Locate the cell with the specified text and output its [x, y] center coordinate. 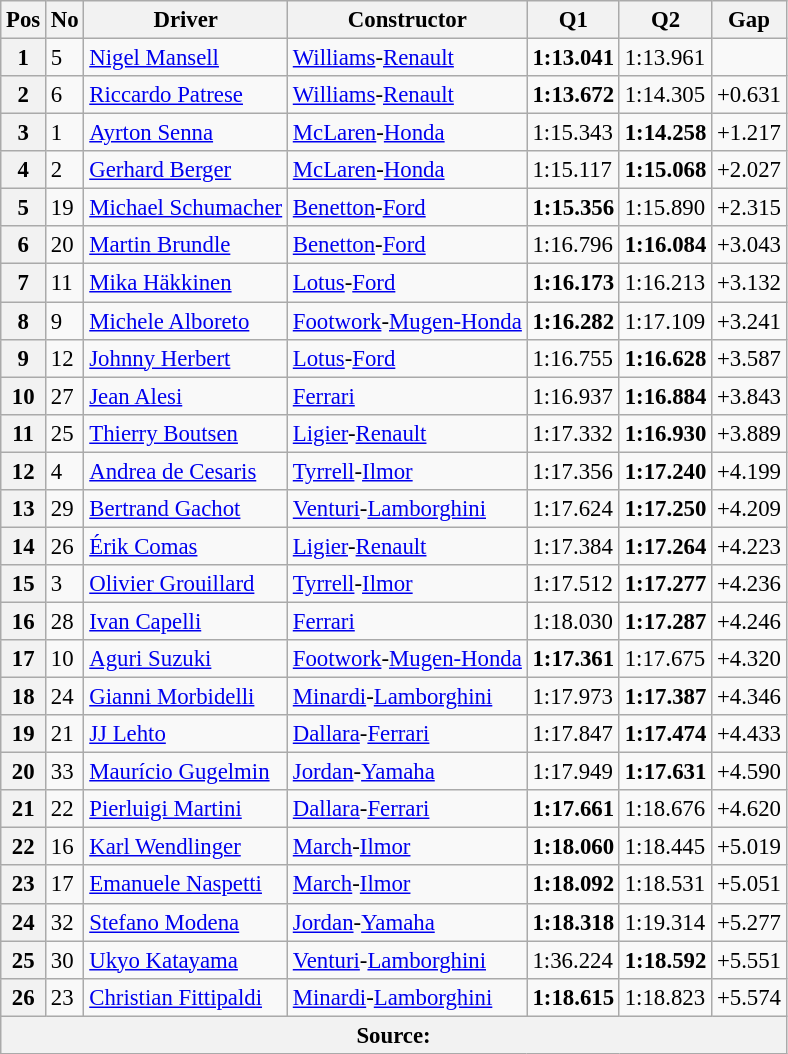
1:17.361 [573, 659]
Michele Alboreto [186, 321]
Constructor [407, 20]
Source: [394, 1035]
1:15.068 [665, 170]
1:15.117 [573, 170]
+4.620 [750, 809]
1:18.092 [573, 885]
Driver [186, 20]
Nigel Mansell [186, 58]
1:15.356 [573, 208]
+3.889 [750, 433]
Pos [24, 20]
Andrea de Cesaris [186, 471]
1:16.084 [665, 245]
+3.043 [750, 245]
1:13.041 [573, 58]
JJ Lehto [186, 734]
Johnny Herbert [186, 358]
1:17.109 [665, 321]
1:13.672 [573, 95]
Riccardo Patrese [186, 95]
1:15.343 [573, 133]
18 [24, 697]
28 [65, 621]
7 [24, 283]
1:17.250 [665, 509]
+3.241 [750, 321]
Emanuele Naspetti [186, 885]
13 [24, 509]
+2.027 [750, 170]
1:16.213 [665, 283]
1:17.661 [573, 809]
1:17.474 [665, 734]
Christian Fittipaldi [186, 997]
1:17.675 [665, 659]
1:17.624 [573, 509]
1:17.973 [573, 697]
+3.132 [750, 283]
Bertrand Gachot [186, 509]
+2.315 [750, 208]
Jean Alesi [186, 396]
1:18.592 [665, 960]
Gianni Morbidelli [186, 697]
1:17.949 [573, 772]
30 [65, 960]
+3.587 [750, 358]
1:17.287 [665, 621]
Karl Wendlinger [186, 847]
1:19.314 [665, 922]
+4.223 [750, 546]
+4.346 [750, 697]
1:18.676 [665, 809]
1:16.173 [573, 283]
Ayrton Senna [186, 133]
+4.246 [750, 621]
1:18.318 [573, 922]
+1.217 [750, 133]
Érik Comas [186, 546]
15 [24, 584]
1:17.512 [573, 584]
1:18.823 [665, 997]
Gap [750, 20]
8 [24, 321]
Michael Schumacher [186, 208]
+3.843 [750, 396]
1:17.847 [573, 734]
1:17.356 [573, 471]
27 [65, 396]
+0.631 [750, 95]
33 [65, 772]
1:17.387 [665, 697]
Aguri Suzuki [186, 659]
1:16.796 [573, 245]
1:15.890 [665, 208]
32 [65, 922]
1:17.384 [573, 546]
Q2 [665, 20]
Stefano Modena [186, 922]
+5.277 [750, 922]
+4.433 [750, 734]
1:17.277 [665, 584]
+5.551 [750, 960]
1:17.332 [573, 433]
1:13.961 [665, 58]
1:17.631 [665, 772]
+4.590 [750, 772]
Thierry Boutsen [186, 433]
1:36.224 [573, 960]
1:18.531 [665, 885]
Ukyo Katayama [186, 960]
Olivier Grouillard [186, 584]
1:16.755 [573, 358]
1:16.282 [573, 321]
1:17.240 [665, 471]
1:18.030 [573, 621]
Gerhard Berger [186, 170]
+5.574 [750, 997]
1:16.884 [665, 396]
+4.320 [750, 659]
1:16.937 [573, 396]
1:14.305 [665, 95]
1:18.445 [665, 847]
1:14.258 [665, 133]
Martin Brundle [186, 245]
+4.236 [750, 584]
14 [24, 546]
Maurício Gugelmin [186, 772]
+4.209 [750, 509]
Pierluigi Martini [186, 809]
1:18.060 [573, 847]
Q1 [573, 20]
1:17.264 [665, 546]
Ivan Capelli [186, 621]
29 [65, 509]
1:16.628 [665, 358]
1:18.615 [573, 997]
+4.199 [750, 471]
1:16.930 [665, 433]
+5.019 [750, 847]
Mika Häkkinen [186, 283]
+5.051 [750, 885]
No [65, 20]
